Extract the (X, Y) coordinate from the center of the cell holding the provided text.  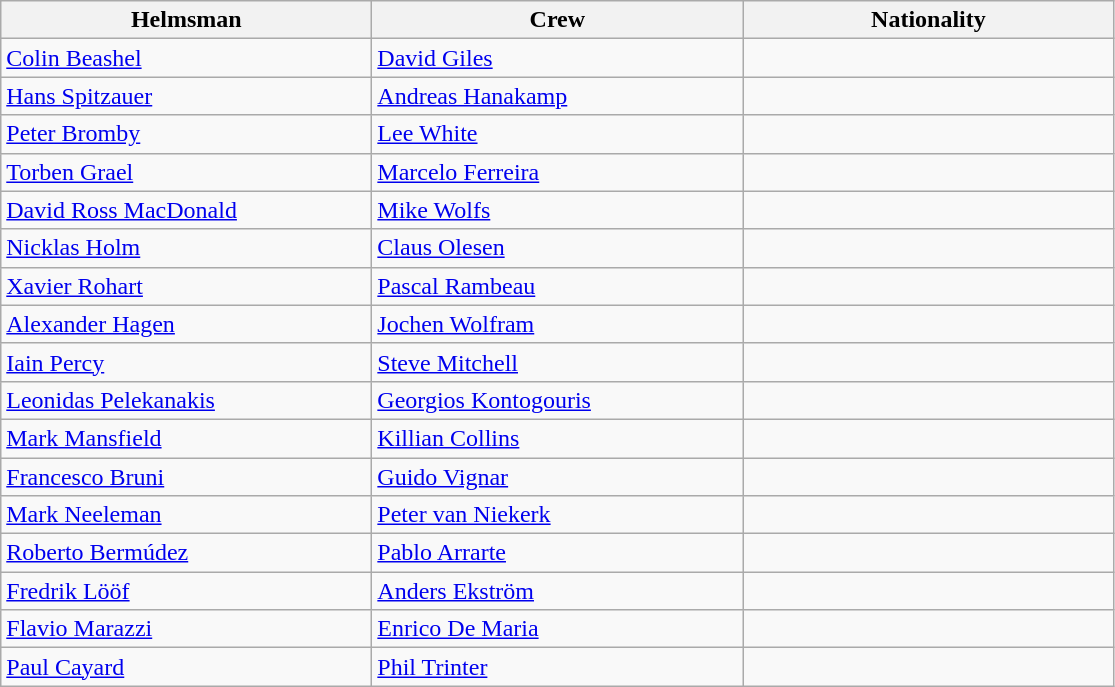
Roberto Bermúdez (186, 553)
Killian Collins (558, 438)
Iain Percy (186, 362)
Enrico De Maria (558, 629)
Lee White (558, 134)
Xavier Rohart (186, 286)
Helmsman (186, 20)
Claus Olesen (558, 248)
Peter van Niekerk (558, 515)
Nationality (928, 20)
Fredrik Lööf (186, 591)
Pablo Arrarte (558, 553)
Jochen Wolfram (558, 324)
Peter Bromby (186, 134)
Torben Grael (186, 172)
Leonidas Pelekanakis (186, 400)
Georgios Kontogouris (558, 400)
Andreas Hanakamp (558, 96)
Alexander Hagen (186, 324)
Mark Mansfield (186, 438)
David Ross MacDonald (186, 210)
Flavio Marazzi (186, 629)
Crew (558, 20)
Guido Vignar (558, 477)
Pascal Rambeau (558, 286)
Phil Trinter (558, 667)
Steve Mitchell (558, 362)
Mark Neeleman (186, 515)
Nicklas Holm (186, 248)
Anders Ekström (558, 591)
Francesco Bruni (186, 477)
Hans Spitzauer (186, 96)
Marcelo Ferreira (558, 172)
Mike Wolfs (558, 210)
Paul Cayard (186, 667)
Colin Beashel (186, 58)
David Giles (558, 58)
